Scan for the cell matching the given text and deliver its [x, y] coordinate at center. 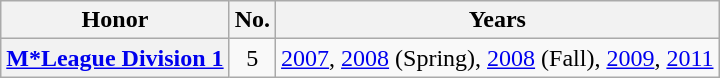
2007, 2008 (Spring), 2008 (Fall), 2009, 2011 [498, 58]
Honor [115, 20]
5 [252, 58]
No. [252, 20]
M*League Division 1 [115, 58]
Years [498, 20]
